Capture the cell that displays the provided text and extract its [x, y] central coordinate. 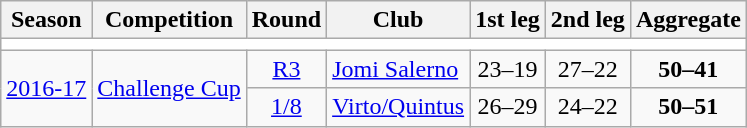
Season [46, 20]
50–41 [688, 69]
2016-17 [46, 88]
Round [286, 20]
24–22 [588, 107]
Jomi Salerno [398, 69]
23–19 [508, 69]
27–22 [588, 69]
50–51 [688, 107]
Aggregate [688, 20]
R3 [286, 69]
Challenge Cup [169, 88]
1/8 [286, 107]
1st leg [508, 20]
26–29 [508, 107]
Club [398, 20]
Virto/Quintus [398, 107]
2nd leg [588, 20]
Competition [169, 20]
